For the text-containing cell, return its midpoint in (x, y) coordinate format. 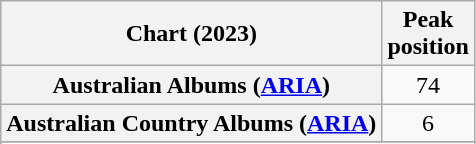
74 (428, 85)
Chart (2023) (192, 34)
Australian Albums (ARIA) (192, 85)
6 (428, 123)
Peakposition (428, 34)
Australian Country Albums (ARIA) (192, 123)
